Return the [X, Y] coordinate for the center point of the cell that contains the specified text.  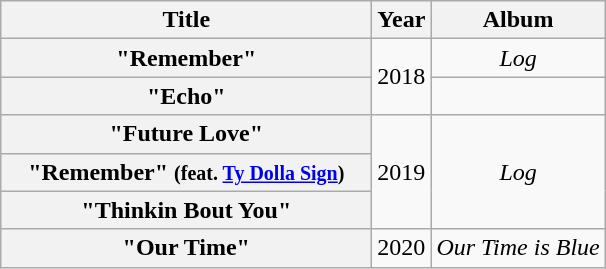
Our Time is Blue [518, 248]
Title [186, 20]
"Remember" (feat. Ty Dolla Sign) [186, 172]
"Future Love" [186, 134]
"Our Time" [186, 248]
2020 [402, 248]
2018 [402, 77]
"Remember" [186, 58]
Album [518, 20]
Year [402, 20]
2019 [402, 172]
"Thinkin Bout You" [186, 210]
"Echo" [186, 96]
